Find where the given text appears and provide that cell's center as (X, Y) coordinate. 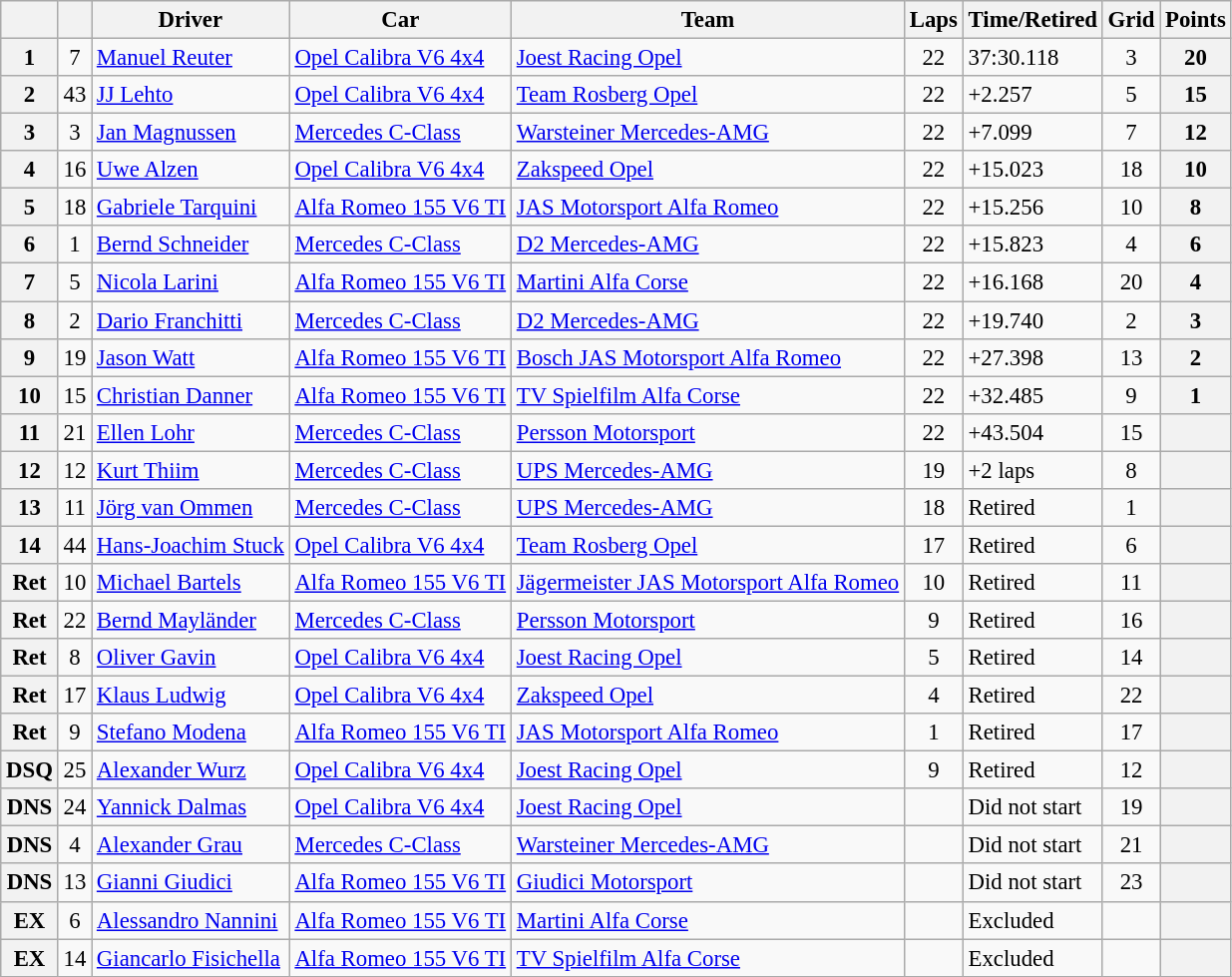
Gianni Giudici (192, 883)
+2.257 (1032, 95)
Giancarlo Fisichella (192, 958)
Driver (192, 20)
23 (1131, 883)
Oliver Gavin (192, 658)
+15.823 (1032, 244)
Alexander Wurz (192, 770)
43 (74, 95)
Grid (1131, 20)
Laps (934, 20)
Time/Retired (1032, 20)
Points (1195, 20)
Giudici Motorsport (707, 883)
Christian Danner (192, 395)
Yannick Dalmas (192, 807)
Car (400, 20)
+15.023 (1032, 170)
Jan Magnussen (192, 133)
Uwe Alzen (192, 170)
DSQ (30, 770)
37:30.118 (1032, 58)
Nicola Larini (192, 282)
Michael Bartels (192, 583)
+16.168 (1032, 282)
Gabriele Tarquini (192, 208)
Bernd Schneider (192, 244)
+15.256 (1032, 208)
JJ Lehto (192, 95)
Bosch JAS Motorsport Alfa Romeo (707, 357)
Manuel Reuter (192, 58)
Alexander Grau (192, 845)
+7.099 (1032, 133)
+19.740 (1032, 320)
Hans-Joachim Stuck (192, 545)
Klaus Ludwig (192, 696)
+2 laps (1032, 470)
Stefano Modena (192, 733)
Jörg van Ommen (192, 508)
Kurt Thiim (192, 470)
Team (707, 20)
Jägermeister JAS Motorsport Alfa Romeo (707, 583)
24 (74, 807)
Ellen Lohr (192, 432)
+43.504 (1032, 432)
44 (74, 545)
Dario Franchitti (192, 320)
Jason Watt (192, 357)
+32.485 (1032, 395)
25 (74, 770)
+27.398 (1032, 357)
Bernd Mayländer (192, 620)
Alessandro Nannini (192, 920)
